Pinpoint the cell where the given text exists, returning its [x, y] midpoint coordinate. 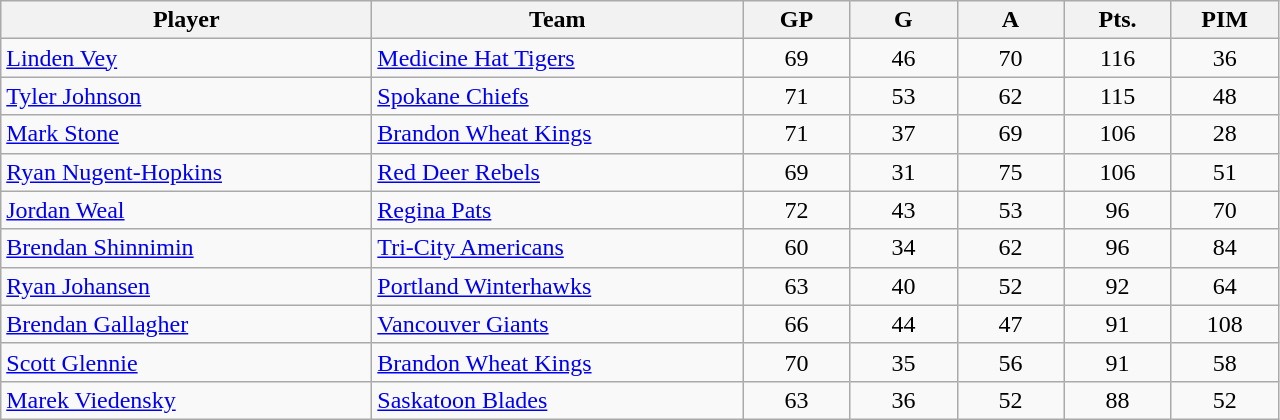
Brendan Shinnimin [186, 248]
PIM [1224, 20]
115 [1118, 96]
28 [1224, 134]
G [904, 20]
60 [796, 248]
Ryan Johansen [186, 286]
35 [904, 362]
Red Deer Rebels [558, 172]
Team [558, 20]
108 [1224, 324]
Portland Winterhawks [558, 286]
64 [1224, 286]
A [1010, 20]
Ryan Nugent-Hopkins [186, 172]
Medicine Hat Tigers [558, 58]
40 [904, 286]
43 [904, 210]
92 [1118, 286]
Tri-City Americans [558, 248]
75 [1010, 172]
Tyler Johnson [186, 96]
Marek Viedensky [186, 400]
46 [904, 58]
GP [796, 20]
Regina Pats [558, 210]
37 [904, 134]
51 [1224, 172]
72 [796, 210]
56 [1010, 362]
66 [796, 324]
Player [186, 20]
Linden Vey [186, 58]
Saskatoon Blades [558, 400]
31 [904, 172]
48 [1224, 96]
88 [1118, 400]
34 [904, 248]
116 [1118, 58]
Scott Glennie [186, 362]
Mark Stone [186, 134]
Brendan Gallagher [186, 324]
Pts. [1118, 20]
44 [904, 324]
Jordan Weal [186, 210]
47 [1010, 324]
Vancouver Giants [558, 324]
84 [1224, 248]
Spokane Chiefs [558, 96]
58 [1224, 362]
